Return the [X, Y] coordinate for the center point of the cell that contains the specified text.  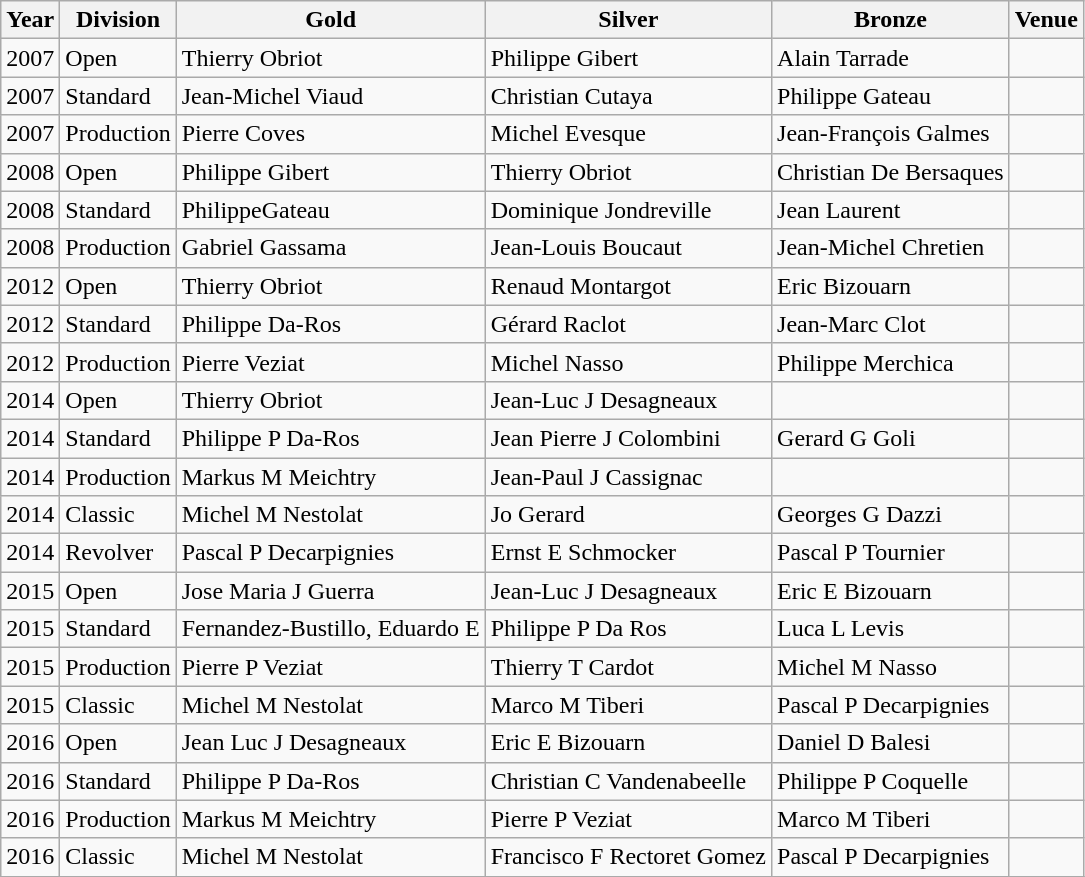
Thierry T Cardot [628, 667]
Christian Cutaya [628, 96]
Division [118, 20]
Jean-Michel Viaud [330, 96]
Jean-Louis Boucaut [628, 248]
Michel M Nasso [891, 667]
Michel Nasso [628, 362]
Alain Tarrade [891, 58]
Jean Laurent [891, 210]
Philippe Merchica [891, 362]
Jean-François Galmes [891, 134]
Fernandez-Bustillo, Eduardo E [330, 629]
Silver [628, 20]
PhilippeGateau [330, 210]
Bronze [891, 20]
Pascal P Tournier [891, 553]
Francisco F Rectoret Gomez [628, 857]
Philippe Da-Ros [330, 324]
Gerard G Goli [891, 438]
Christian C Vandenabeelle [628, 781]
Jose Maria J Guerra [330, 591]
Gérard Raclot [628, 324]
Renaud Montargot [628, 286]
Jean Pierre J Colombini [628, 438]
Eric Bizouarn [891, 286]
Pierre Coves [330, 134]
Jo Gerard [628, 515]
Gabriel Gassama [330, 248]
Michel Evesque [628, 134]
Jean Luc J Desagneaux [330, 743]
Philippe P Coquelle [891, 781]
Pierre Veziat [330, 362]
Jean-Marc Clot [891, 324]
Jean-Paul J Cassignac [628, 477]
Philippe Gateau [891, 96]
Georges G Dazzi [891, 515]
Revolver [118, 553]
Gold [330, 20]
Venue [1046, 20]
Christian De Bersaques [891, 172]
Luca L Levis [891, 629]
Dominique Jondreville [628, 210]
Year [30, 20]
Daniel D Balesi [891, 743]
Philippe P Da Ros [628, 629]
Ernst E Schmocker [628, 553]
Jean-Michel Chretien [891, 248]
